Identify which cell holds the provided text, then report its (x, y) central coordinate. 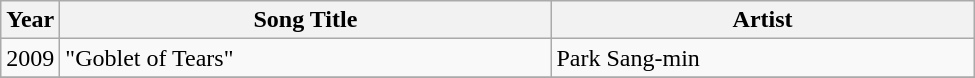
Park Sang-min (762, 58)
Song Title (306, 20)
"Goblet of Tears" (306, 58)
2009 (30, 58)
Artist (762, 20)
Year (30, 20)
